From the cell containing the given text, extract its center point as [x, y] coordinate. 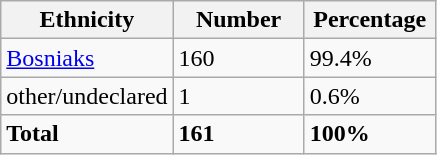
161 [238, 134]
99.4% [370, 58]
other/undeclared [87, 96]
Ethnicity [87, 20]
Total [87, 134]
0.6% [370, 96]
Bosniaks [87, 58]
Number [238, 20]
100% [370, 134]
Percentage [370, 20]
1 [238, 96]
160 [238, 58]
